Return (X, Y) of the center of cell containing provided text 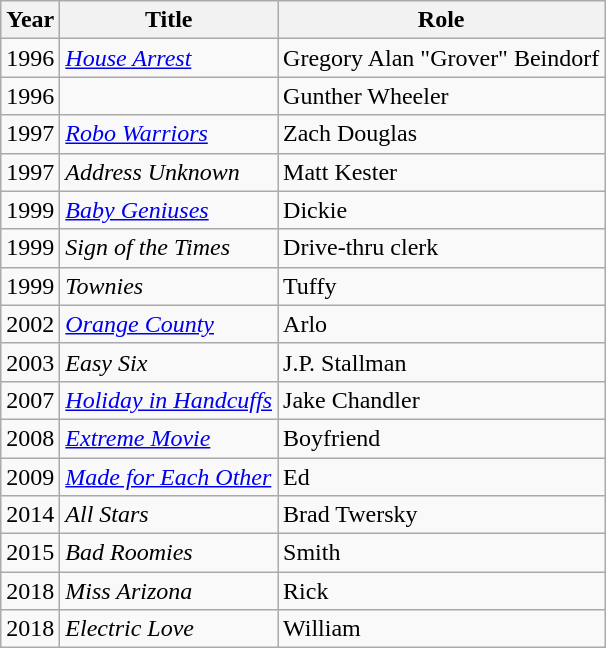
Rick (442, 591)
Tuffy (442, 286)
Matt Kester (442, 172)
Zach Douglas (442, 134)
All Stars (169, 515)
Smith (442, 553)
Boyfriend (442, 438)
2002 (30, 324)
Robo Warriors (169, 134)
2015 (30, 553)
Title (169, 20)
2009 (30, 477)
Brad Twersky (442, 515)
Electric Love (169, 629)
Sign of the Times (169, 248)
2014 (30, 515)
Year (30, 20)
2003 (30, 362)
Address Unknown (169, 172)
Extreme Movie (169, 438)
2008 (30, 438)
Arlo (442, 324)
2007 (30, 400)
Made for Each Other (169, 477)
Easy Six (169, 362)
Gregory Alan "Grover" Beindorf (442, 58)
Gunther Wheeler (442, 96)
Orange County (169, 324)
Ed (442, 477)
Miss Arizona (169, 591)
Role (442, 20)
Baby Geniuses (169, 210)
Townies (169, 286)
Holiday in Handcuffs (169, 400)
Bad Roomies (169, 553)
Drive-thru clerk (442, 248)
Jake Chandler (442, 400)
William (442, 629)
J.P. Stallman (442, 362)
House Arrest (169, 58)
Dickie (442, 210)
